Search for the cell housing the specified text and yield its [x, y] center coordinate. 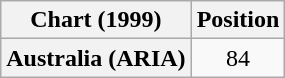
Chart (1999) [96, 20]
84 [238, 58]
Position [238, 20]
Australia (ARIA) [96, 58]
